For the text-containing cell, return its midpoint in (x, y) coordinate format. 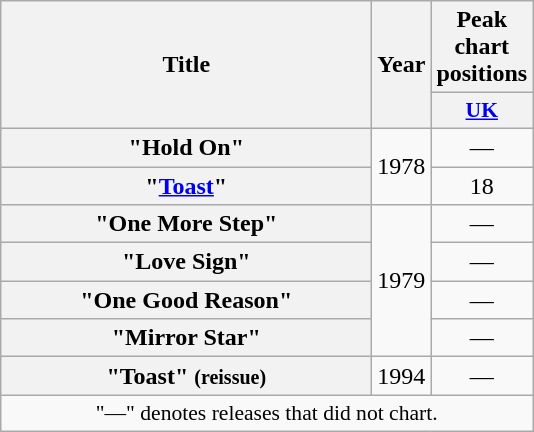
18 (482, 185)
"Love Sign" (186, 262)
"One More Step" (186, 224)
1978 (402, 166)
"Toast" (reissue) (186, 376)
Title (186, 65)
"Mirror Star" (186, 338)
UK (482, 111)
"Hold On" (186, 147)
"One Good Reason" (186, 300)
Peak chart positions (482, 47)
1994 (402, 376)
Year (402, 65)
1979 (402, 281)
"Toast" (186, 185)
"—" denotes releases that did not chart. (267, 413)
